Provide the [X, Y] coordinate of the cell's center where the given text is located.  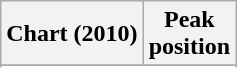
Chart (2010) [72, 34]
Peak position [189, 34]
